Find where the given text appears and provide that cell's center as (X, Y) coordinate. 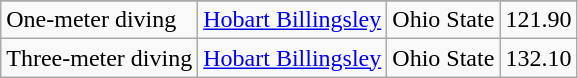
Three-meter diving (100, 58)
121.90 (538, 20)
One-meter diving (100, 20)
132.10 (538, 58)
